Identify which cell holds the provided text, then report its [X, Y] central coordinate. 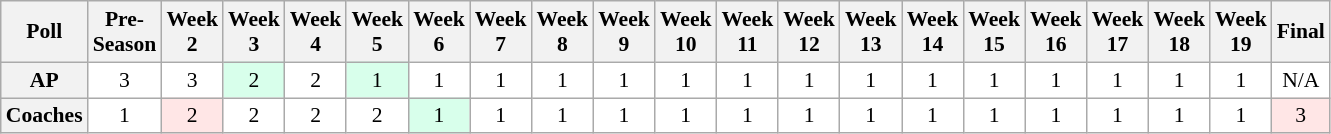
Pre-Season [125, 32]
Week2 [192, 32]
Week5 [377, 32]
Week17 [1118, 32]
Week6 [439, 32]
AP [44, 80]
Week12 [809, 32]
Week3 [254, 32]
Week8 [562, 32]
Week18 [1179, 32]
Week14 [933, 32]
Week16 [1056, 32]
Coaches [44, 116]
N/A [1301, 80]
Week19 [1241, 32]
Week11 [748, 32]
Week4 [316, 32]
Week13 [871, 32]
Week7 [501, 32]
Poll [44, 32]
Week9 [624, 32]
Final [1301, 32]
Week10 [686, 32]
Week15 [994, 32]
